Locate the cell with the specified text and output its (X, Y) center coordinate. 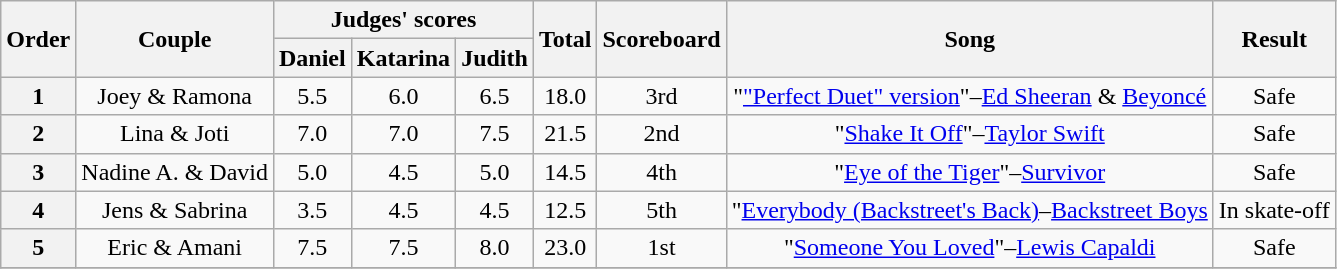
Daniel (312, 58)
Nadine A. & David (175, 172)
2nd (662, 134)
5th (662, 210)
23.0 (565, 248)
"Shake It Off"–Taylor Swift (970, 134)
""Perfect Duet" version"–Ed Sheeran & Beyoncé (970, 96)
6.5 (495, 96)
5.5 (312, 96)
Lina & Joti (175, 134)
4th (662, 172)
1 (38, 96)
3.5 (312, 210)
18.0 (565, 96)
4 (38, 210)
2 (38, 134)
Result (1274, 39)
Couple (175, 39)
Katarina (403, 58)
8.0 (495, 248)
6.0 (403, 96)
Scoreboard (662, 39)
1st (662, 248)
Order (38, 39)
Judith (495, 58)
3rd (662, 96)
Song (970, 39)
Jens & Sabrina (175, 210)
12.5 (565, 210)
Joey & Ramona (175, 96)
In skate-off (1274, 210)
3 (38, 172)
5 (38, 248)
Total (565, 39)
21.5 (565, 134)
"Eye of the Tiger"–Survivor (970, 172)
"Someone You Loved"–Lewis Capaldi (970, 248)
14.5 (565, 172)
Judges' scores (403, 20)
"Everybody (Backstreet's Back)–Backstreet Boys (970, 210)
Eric & Amani (175, 248)
